Determine the (x, y) coordinate at the center of the cell enclosing the given text.  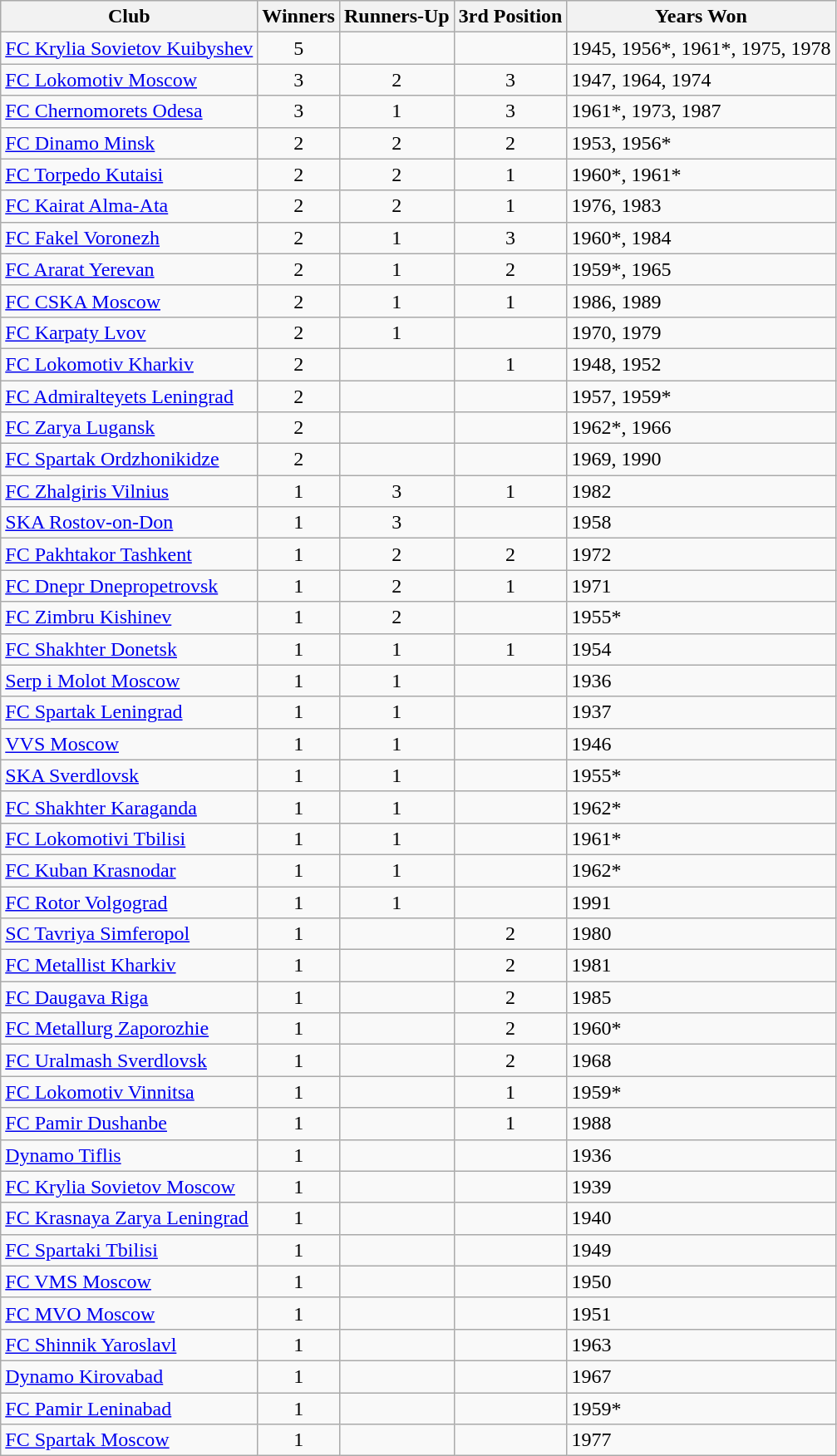
FC Zarya Lugansk (130, 428)
1958 (702, 523)
FC Spartak Leningrad (130, 712)
FC Kairat Alma-Ata (130, 206)
FC Daugava Riga (130, 997)
1982 (702, 491)
Dynamo Tiflis (130, 1155)
Dynamo Kirovabad (130, 1376)
1960* (702, 1029)
FC Rotor Volgograd (130, 902)
1959*, 1965 (702, 269)
1971 (702, 586)
FC Torpedo Kutaisi (130, 175)
1980 (702, 934)
FC Pamir Leninabad (130, 1409)
Years Won (702, 17)
FC Zhalgiris Vilnius (130, 491)
SKA Rostov-on-Don (130, 523)
1961* (702, 839)
FC Metallurg Zaporozhie (130, 1029)
SKA Sverdlovsk (130, 775)
1967 (702, 1376)
1991 (702, 902)
FC Dnepr Dnepropetrovsk (130, 586)
FC Fakel Voronezh (130, 238)
1950 (702, 1281)
FC Ararat Yerevan (130, 269)
Winners (299, 17)
1940 (702, 1218)
Club (130, 17)
FC Admiralteyets Leningrad (130, 396)
1954 (702, 649)
1947, 1964, 1974 (702, 80)
1953, 1956* (702, 143)
FC Krasnaya Zarya Leningrad (130, 1218)
1961*, 1973, 1987 (702, 111)
1970, 1979 (702, 332)
FC Karpaty Lvov (130, 332)
1946 (702, 744)
FC CSKA Moscow (130, 301)
FC VMS Moscow (130, 1281)
FC Pakhtakor Tashkent (130, 554)
1945, 1956*, 1961*, 1975, 1978 (702, 48)
1939 (702, 1187)
3rd Position (510, 17)
FC Shinnik Yaroslavl (130, 1345)
FC Lokomotiv Vinnitsa (130, 1092)
1977 (702, 1440)
FC Shakhter Donetsk (130, 649)
FC Krylia Sovietov Moscow (130, 1187)
1988 (702, 1124)
FC Metallist Kharkiv (130, 966)
1985 (702, 997)
1968 (702, 1060)
1972 (702, 554)
FC Shakhter Karaganda (130, 807)
FC Chernomorets Odesa (130, 111)
SC Tavriya Simferopol (130, 934)
FC Lokomotivi Tbilisi (130, 839)
1937 (702, 712)
FC Lokomotiv Moscow (130, 80)
1962*, 1966 (702, 428)
1951 (702, 1313)
FC Spartaki Tbilisi (130, 1250)
FC MVO Moscow (130, 1313)
Serp i Molot Moscow (130, 681)
FC Uralmash Sverdlovsk (130, 1060)
FC Pamir Dushanbe (130, 1124)
FC Spartak Ordzhonikidze (130, 460)
1986, 1989 (702, 301)
FC Kuban Krasnodar (130, 870)
1960*, 1961* (702, 175)
5 (299, 48)
FC Dinamo Minsk (130, 143)
1948, 1952 (702, 364)
FC Lokomotiv Kharkiv (130, 364)
FC Krylia Sovietov Kuibyshev (130, 48)
1957, 1959* (702, 396)
VVS Moscow (130, 744)
1960*, 1984 (702, 238)
1969, 1990 (702, 460)
Runners-Up (396, 17)
1949 (702, 1250)
FC Zimbru Kishinev (130, 617)
1976, 1983 (702, 206)
FC Spartak Moscow (130, 1440)
1981 (702, 966)
1963 (702, 1345)
